Find where the given text appears and provide that cell's center as (X, Y) coordinate. 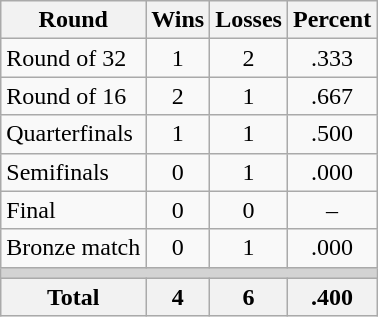
Quarterfinals (74, 134)
.333 (332, 58)
4 (178, 297)
.667 (332, 96)
Losses (249, 20)
Round of 16 (74, 96)
Percent (332, 20)
.500 (332, 134)
Total (74, 297)
– (332, 210)
Round (74, 20)
Semifinals (74, 172)
Final (74, 210)
6 (249, 297)
Wins (178, 20)
.400 (332, 297)
Round of 32 (74, 58)
Bronze match (74, 248)
